Locate the cell with the specified text and output its [x, y] center coordinate. 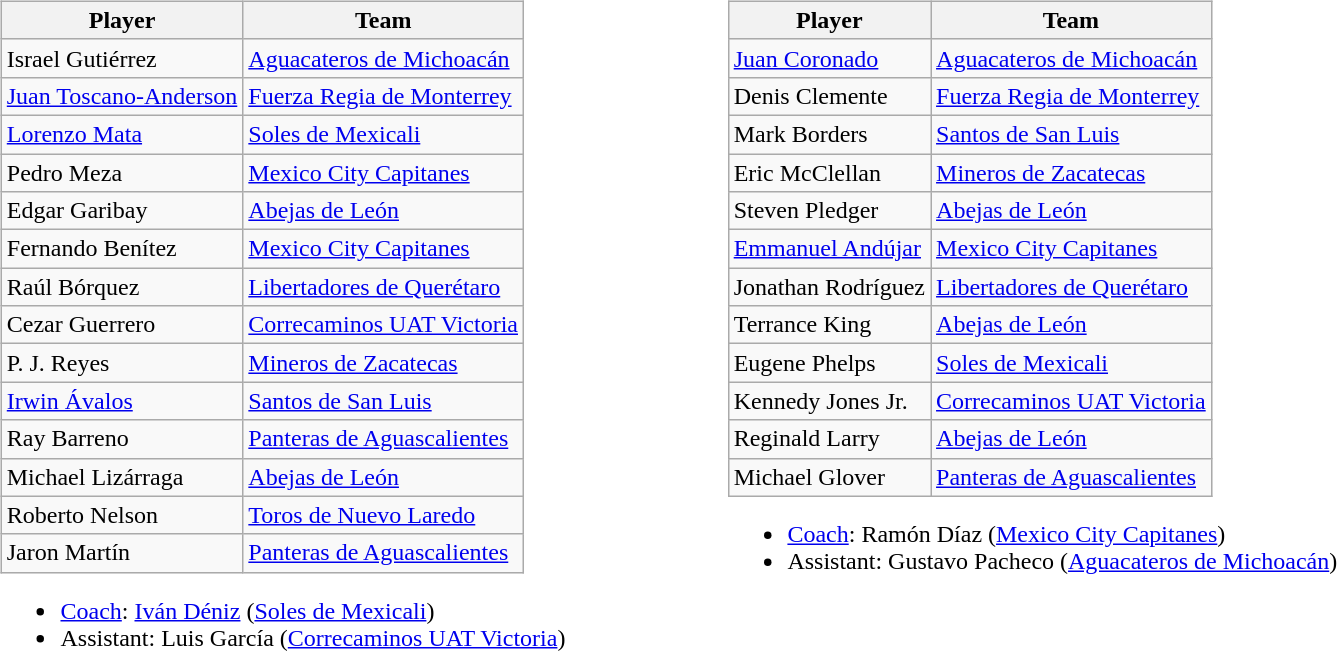
Cezar Guerrero [122, 325]
Denis Clemente [829, 96]
Eric McClellan [829, 173]
Raúl Bórquez [122, 287]
Reginald Larry [829, 439]
Kennedy Jones Jr. [829, 401]
P. J. Reyes [122, 363]
Mark Borders [829, 134]
Roberto Nelson [122, 515]
Michael Glover [829, 477]
Pedro Meza [122, 173]
Lorenzo Mata [122, 134]
Ray Barreno [122, 439]
Juan Toscano-Anderson [122, 96]
Juan Coronado [829, 58]
Michael Lizárraga [122, 477]
Irwin Ávalos [122, 401]
Fernando Benítez [122, 249]
Steven Pledger [829, 211]
Jaron Martín [122, 553]
Israel Gutiérrez [122, 58]
Emmanuel Andújar [829, 249]
Terrance King [829, 325]
Edgar Garibay [122, 211]
Toros de Nuevo Laredo [384, 515]
Eugene Phelps [829, 363]
Jonathan Rodríguez [829, 287]
